Identify which cell holds the provided text, then report its (x, y) central coordinate. 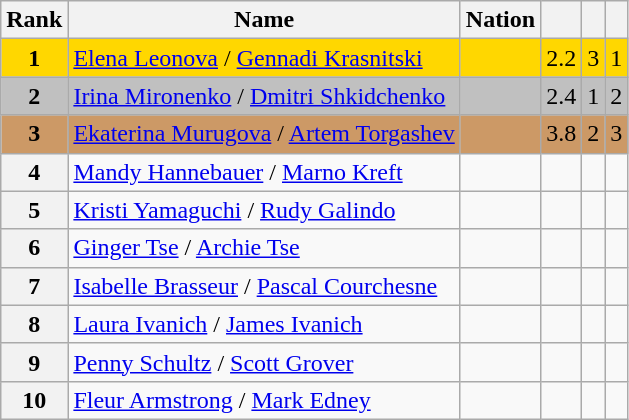
Penny Schultz / Scott Grover (264, 362)
Ginger Tse / Archie Tse (264, 248)
4 (34, 172)
Ekaterina Murugova / Artem Torgashev (264, 134)
7 (34, 286)
6 (34, 248)
Rank (34, 20)
8 (34, 324)
3.8 (562, 134)
9 (34, 362)
2.2 (562, 58)
5 (34, 210)
2.4 (562, 96)
Mandy Hannebauer / Marno Kreft (264, 172)
Name (264, 20)
Fleur Armstrong / Mark Edney (264, 400)
Irina Mironenko / Dmitri Shkidchenko (264, 96)
10 (34, 400)
Kristi Yamaguchi / Rudy Galindo (264, 210)
Isabelle Brasseur / Pascal Courchesne (264, 286)
Nation (500, 20)
Laura Ivanich / James Ivanich (264, 324)
Elena Leonova / Gennadi Krasnitski (264, 58)
